Return the [X, Y] coordinate for the center point of the cell that contains the specified text.  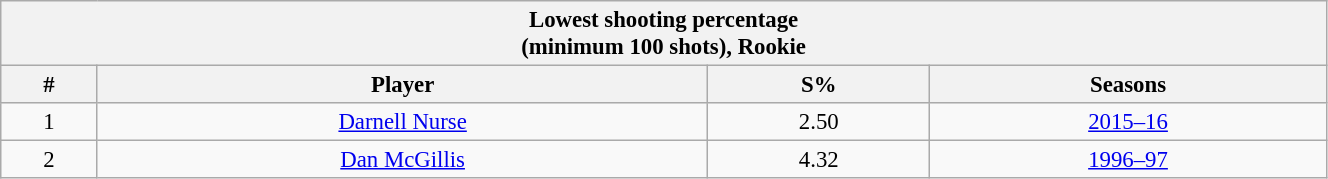
Dan McGillis [402, 160]
1 [50, 122]
2 [50, 160]
Seasons [1128, 85]
Darnell Nurse [402, 122]
Lowest shooting percentage(minimum 100 shots), Rookie [664, 34]
# [50, 85]
Player [402, 85]
2015–16 [1128, 122]
2.50 [819, 122]
S% [819, 85]
4.32 [819, 160]
1996–97 [1128, 160]
